Return [x, y] of the center of cell containing provided text 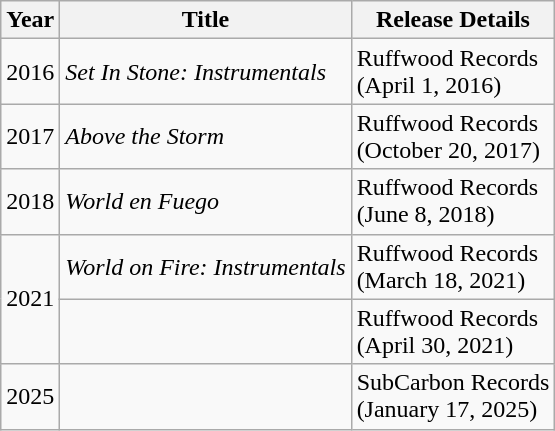
2017 [30, 136]
Ruffwood Records(June 8, 2018) [453, 202]
2021 [30, 299]
World on Fire: Instrumentals [206, 266]
World en Fuego [206, 202]
Ruffwood Records(April 30, 2021) [453, 332]
Ruffwood Records(March 18, 2021) [453, 266]
Above the Storm [206, 136]
SubCarbon Records(January 17, 2025) [453, 396]
Year [30, 20]
2018 [30, 202]
2025 [30, 396]
Release Details [453, 20]
Set In Stone: Instrumentals [206, 72]
2016 [30, 72]
Ruffwood Records(April 1, 2016) [453, 72]
Title [206, 20]
Ruffwood Records(October 20, 2017) [453, 136]
